Determine the (x, y) coordinate at the center of the cell enclosing the given text.  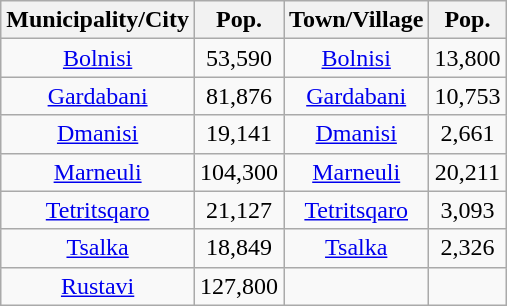
21,127 (238, 210)
Rustavi (98, 286)
Town/Village (356, 20)
18,849 (238, 248)
2,326 (468, 248)
19,141 (238, 134)
13,800 (468, 58)
104,300 (238, 172)
20,211 (468, 172)
53,590 (238, 58)
Municipality/City (98, 20)
2,661 (468, 134)
3,093 (468, 210)
127,800 (238, 286)
10,753 (468, 96)
81,876 (238, 96)
